Find where the given text appears and provide that cell's center as (x, y) coordinate. 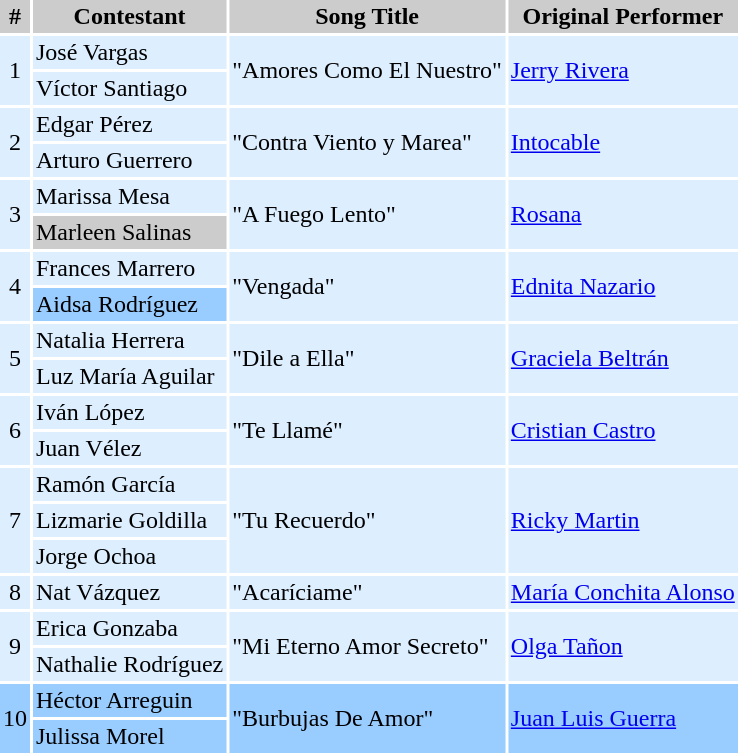
Marissa Mesa (130, 196)
Nat Vázquez (130, 592)
1 (15, 70)
"Te Llamé" (367, 430)
Héctor Arreguin (130, 700)
"Vengada" (367, 286)
Intocable (623, 142)
8 (15, 592)
Jerry Rivera (623, 70)
9 (15, 646)
"Amores Como El Nuestro" (367, 70)
José Vargas (130, 52)
Natalia Herrera (130, 340)
Cristian Castro (623, 430)
5 (15, 358)
Jorge Ochoa (130, 556)
Juan Luis Guerra (623, 718)
Luz María Aguilar (130, 376)
3 (15, 214)
Original Performer (623, 16)
"Burbujas De Amor" (367, 718)
Iván López (130, 412)
Nathalie Rodríguez (130, 664)
Lizmarie Goldilla (130, 520)
# (15, 16)
Edgar Pérez (130, 124)
Olga Tañon (623, 646)
Song Title (367, 16)
"Mi Eterno Amor Secreto" (367, 646)
Marleen Salinas (130, 232)
Víctor Santiago (130, 88)
Rosana (623, 214)
Frances Marrero (130, 268)
Ramón García (130, 484)
Ednita Nazario (623, 286)
Graciela Beltrán (623, 358)
Erica Gonzaba (130, 628)
Julissa Morel (130, 736)
Aidsa Rodríguez (130, 304)
"Dile a Ella" (367, 358)
"Tu Recuerdo" (367, 520)
2 (15, 142)
Juan Vélez (130, 448)
10 (15, 718)
Arturo Guerrero (130, 160)
4 (15, 286)
Ricky Martin (623, 520)
"A Fuego Lento" (367, 214)
Contestant (130, 16)
"Acaríciame" (367, 592)
"Contra Viento y Marea" (367, 142)
7 (15, 520)
6 (15, 430)
María Conchita Alonso (623, 592)
